For the text-containing cell, return its midpoint in [x, y] coordinate format. 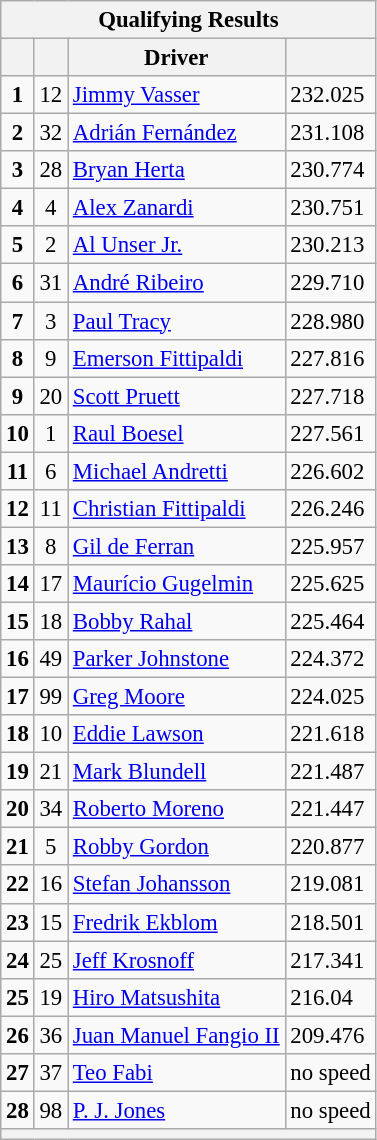
Maurício Gugelmin [177, 584]
André Ribeiro [177, 283]
24 [18, 960]
226.602 [330, 471]
220.877 [330, 847]
209.476 [330, 1035]
36 [50, 1035]
Roberto Moreno [177, 809]
Alex Zanardi [177, 208]
Parker Johnstone [177, 659]
99 [50, 697]
Mark Blundell [177, 772]
225.957 [330, 546]
Jeff Krosnoff [177, 960]
225.625 [330, 584]
34 [50, 809]
Teo Fabi [177, 1073]
Fredrik Ekblom [177, 922]
Stefan Johansson [177, 885]
230.213 [330, 245]
232.025 [330, 95]
Qualifying Results [188, 20]
224.372 [330, 659]
217.341 [330, 960]
221.618 [330, 734]
227.718 [330, 396]
Christian Fittipaldi [177, 509]
Al Unser Jr. [177, 245]
Paul Tracy [177, 321]
226.246 [330, 509]
Adrián Fernández [177, 133]
Driver [177, 58]
227.816 [330, 358]
13 [18, 546]
98 [50, 1110]
227.561 [330, 433]
221.447 [330, 809]
32 [50, 133]
14 [18, 584]
229.710 [330, 283]
37 [50, 1073]
P. J. Jones [177, 1110]
Jimmy Vasser [177, 95]
27 [18, 1073]
Gil de Ferran [177, 546]
221.487 [330, 772]
216.04 [330, 997]
230.774 [330, 170]
Hiro Matsushita [177, 997]
23 [18, 922]
225.464 [330, 621]
219.081 [330, 885]
26 [18, 1035]
Robby Gordon [177, 847]
Raul Boesel [177, 433]
22 [18, 885]
231.108 [330, 133]
Michael Andretti [177, 471]
Scott Pruett [177, 396]
Bryan Herta [177, 170]
7 [18, 321]
Eddie Lawson [177, 734]
31 [50, 283]
228.980 [330, 321]
Juan Manuel Fangio II [177, 1035]
224.025 [330, 697]
Bobby Rahal [177, 621]
Emerson Fittipaldi [177, 358]
218.501 [330, 922]
Greg Moore [177, 697]
49 [50, 659]
230.751 [330, 208]
